Output the [x, y] coordinate of the center of the cell containing the given text.  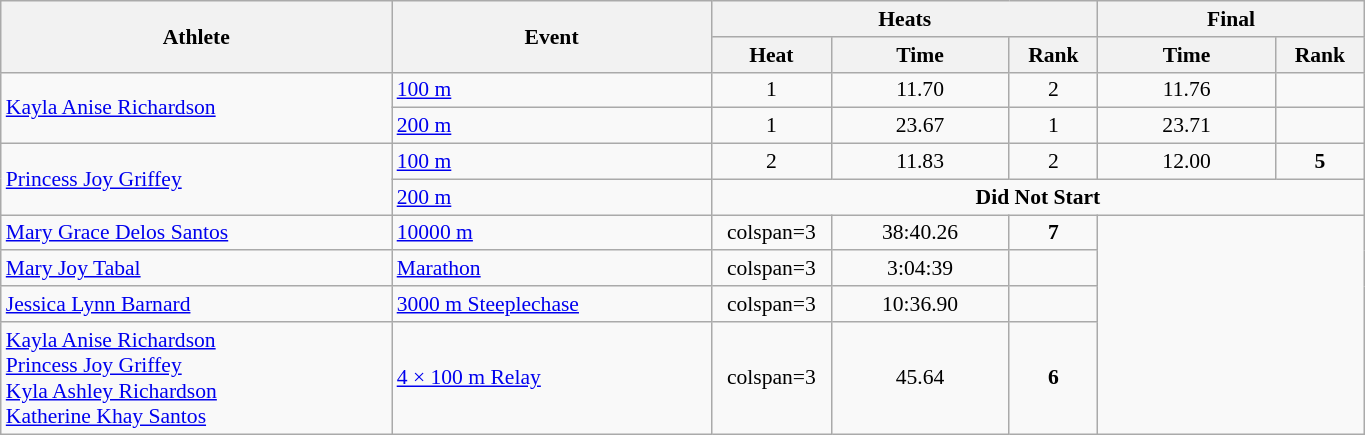
Event [552, 36]
3:04:39 [920, 269]
Did Not Start [1038, 197]
Mary Joy Tabal [196, 269]
10:36.90 [920, 304]
Heats [905, 19]
45.64 [920, 378]
Kayla Anise Richardson [196, 108]
5 [1320, 162]
23.67 [920, 126]
10000 m [552, 233]
3000 m Steeplechase [552, 304]
12.00 [1187, 162]
Mary Grace Delos Santos [196, 233]
Marathon [552, 269]
Jessica Lynn Barnard [196, 304]
Heat [772, 55]
11.70 [920, 90]
Final [1232, 19]
23.71 [1187, 126]
6 [1054, 378]
11.83 [920, 162]
11.76 [1187, 90]
Athlete [196, 36]
7 [1054, 233]
Princess Joy Griffey [196, 180]
4 × 100 m Relay [552, 378]
38:40.26 [920, 233]
Kayla Anise RichardsonPrincess Joy GriffeyKyla Ashley RichardsonKatherine Khay Santos [196, 378]
